Return the (X, Y) coordinate for the center point of the cell that contains the specified text.  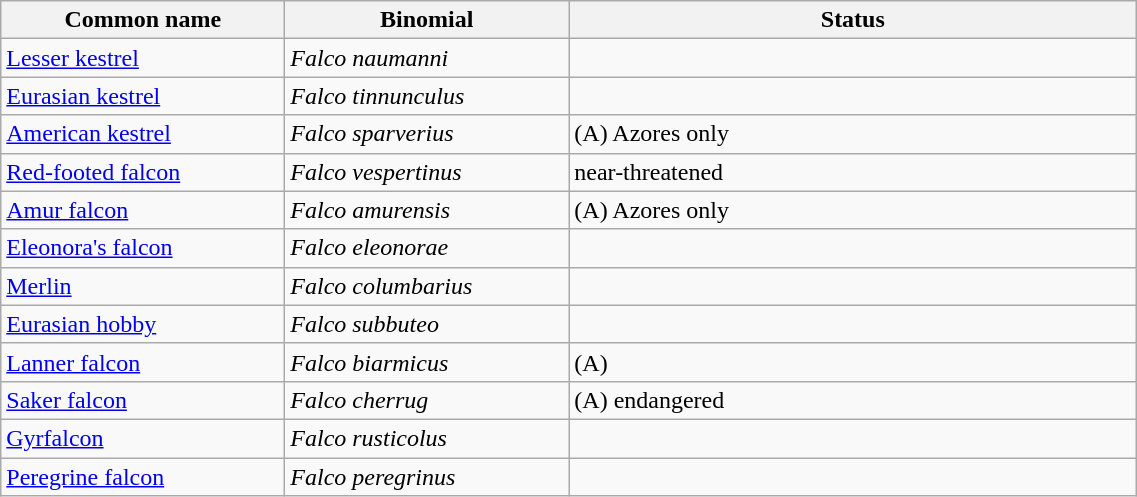
(A) endangered (853, 400)
Status (853, 20)
Peregrine falcon (143, 477)
Eurasian hobby (143, 324)
Falco sparverius (427, 134)
(A) (853, 362)
Falco tinnunculus (427, 96)
Falco columbarius (427, 286)
Falco subbuteo (427, 324)
Lesser kestrel (143, 58)
Falco cherrug (427, 400)
Common name (143, 20)
Amur falcon (143, 210)
Red-footed falcon (143, 172)
Falco peregrinus (427, 477)
Gyrfalcon (143, 438)
Falco amurensis (427, 210)
Eleonora's falcon (143, 248)
Eurasian kestrel (143, 96)
Falco rusticolus (427, 438)
near-threatened (853, 172)
Lanner falcon (143, 362)
Saker falcon (143, 400)
Falco eleonorae (427, 248)
Binomial (427, 20)
American kestrel (143, 134)
Falco vespertinus (427, 172)
Falco biarmicus (427, 362)
Merlin (143, 286)
Falco naumanni (427, 58)
